Search for the cell housing the specified text and yield its (x, y) center coordinate. 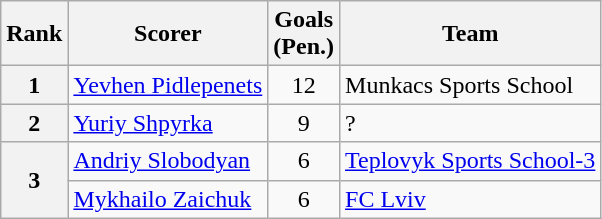
Munkacs Sports School (470, 85)
1 (34, 85)
Yuriy Shpyrka (168, 123)
Yevhen Pidlepenets (168, 85)
FC Lviv (470, 199)
Scorer (168, 34)
Goals(Pen.) (304, 34)
Mykhailo Zaichuk (168, 199)
Teplovyk Sports School-3 (470, 161)
9 (304, 123)
3 (34, 180)
Rank (34, 34)
2 (34, 123)
Andriy Slobodyan (168, 161)
12 (304, 85)
? (470, 123)
Team (470, 34)
